For the text-containing cell, return its midpoint in [x, y] coordinate format. 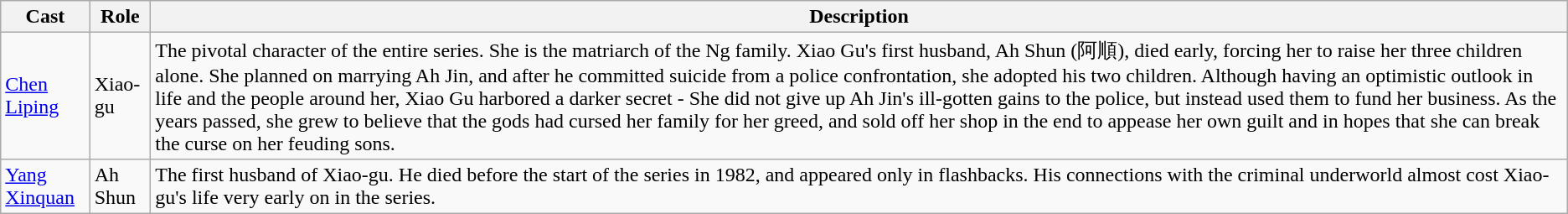
Yang Xinquan [45, 186]
Xiao-gu [121, 96]
Ah Shun [121, 186]
Description [859, 17]
Chen Liping [45, 96]
Role [121, 17]
Cast [45, 17]
